Scan for the cell matching the given text and deliver its [X, Y] coordinate at center. 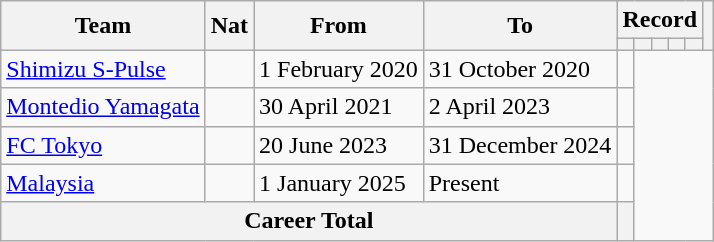
From [339, 26]
Present [520, 183]
31 December 2024 [520, 145]
Team [103, 26]
1 January 2025 [339, 183]
20 June 2023 [339, 145]
2 April 2023 [520, 107]
To [520, 26]
Malaysia [103, 183]
Career Total [309, 221]
Nat [229, 26]
FC Tokyo [103, 145]
Shimizu S-Pulse [103, 69]
30 April 2021 [339, 107]
Montedio Yamagata [103, 107]
Record [660, 20]
31 October 2020 [520, 69]
1 February 2020 [339, 69]
